Search for the cell housing the specified text and yield its (X, Y) center coordinate. 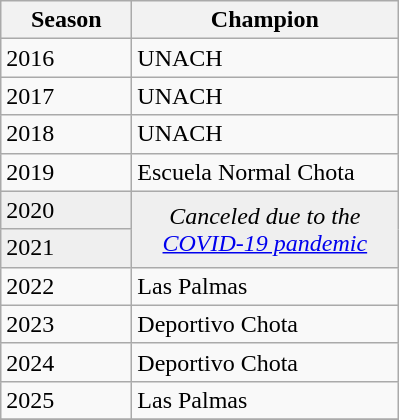
2016 (66, 58)
2023 (66, 324)
Season (66, 20)
Champion (265, 20)
2020 (66, 210)
2019 (66, 172)
2024 (66, 362)
2021 (66, 248)
2018 (66, 134)
Escuela Normal Chota (265, 172)
Canceled due to the COVID-19 pandemic (265, 229)
2022 (66, 286)
2025 (66, 400)
2017 (66, 96)
